Scan for the cell matching the given text and deliver its [x, y] coordinate at center. 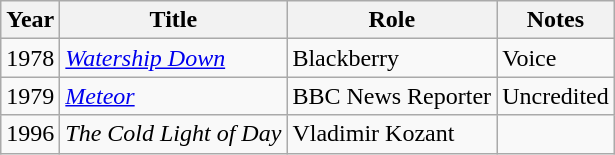
Voice [556, 58]
1996 [30, 134]
Notes [556, 20]
Vladimir Kozant [392, 134]
Year [30, 20]
Blackberry [392, 58]
Watership Down [174, 58]
Title [174, 20]
1979 [30, 96]
Role [392, 20]
BBC News Reporter [392, 96]
The Cold Light of Day [174, 134]
Uncredited [556, 96]
1978 [30, 58]
Meteor [174, 96]
